Pinpoint the cell where the given text exists, returning its [X, Y] midpoint coordinate. 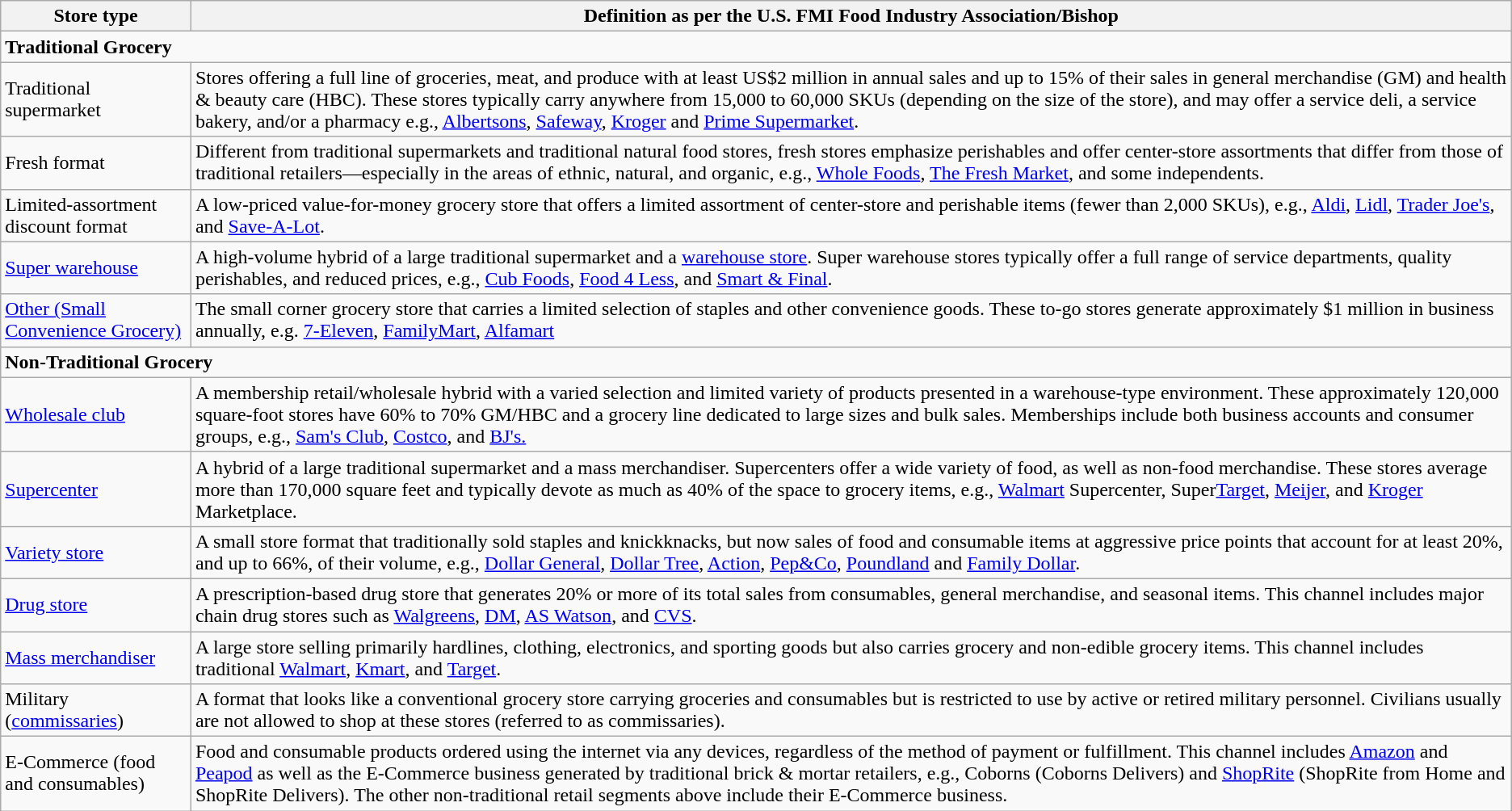
Traditional Grocery [756, 47]
Drug store [96, 604]
Mass merchandiser [96, 658]
Super warehouse [96, 268]
Traditional supermarket [96, 99]
Wholesale club [96, 414]
Other (Small Convenience Grocery) [96, 320]
Non-Traditional Grocery [756, 362]
Store type [96, 16]
Military(commissaries) [96, 711]
Definition as per the U.S. FMI Food Industry Association/Bishop [851, 16]
Fresh format [96, 163]
Limited-assortment discount format [96, 215]
Variety store [96, 553]
Supercenter [96, 489]
E-Commerce (food and consumables) [96, 774]
